Locate the cell with the specified text and output its (x, y) center coordinate. 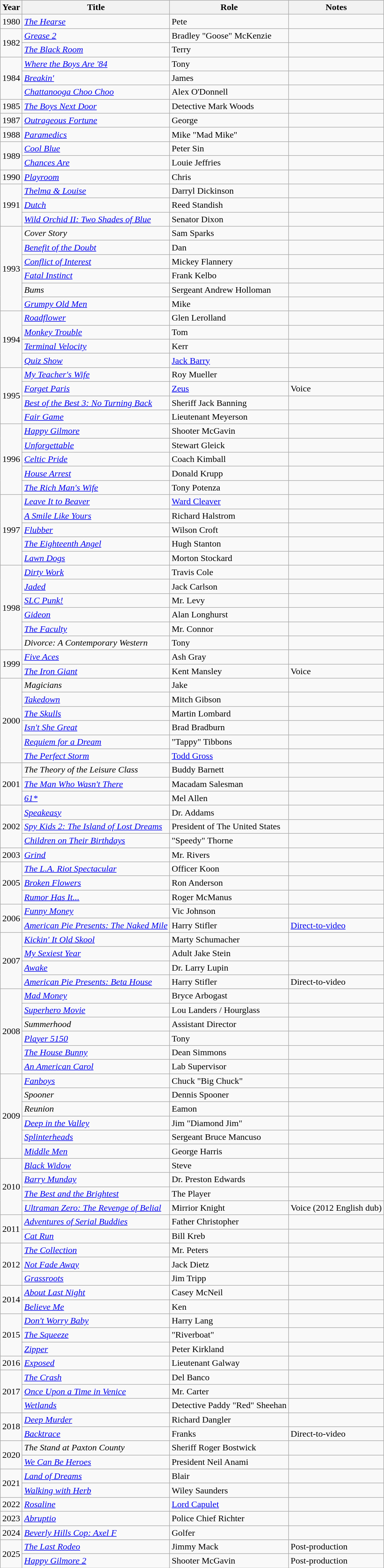
President of The United States (229, 826)
The Last Rodeo (96, 1547)
2021 (11, 1483)
Reunion (96, 1109)
Zeus (229, 388)
Cat Run (96, 1236)
Todd Gross (229, 756)
Grassroots (96, 1278)
Speakeasy (96, 812)
Fatal Instinct (96, 276)
Mr. Peters (229, 1250)
Sheriff Roger Bostwick (229, 1448)
Jack Dietz (229, 1264)
Happy Gilmore 2 (96, 1561)
Ken (229, 1306)
Ultraman Zero: The Revenge of Belial (96, 1208)
"Speedy" Thorne (229, 840)
2017 (11, 1391)
Benefit of the Doubt (96, 247)
Lord Capulet (229, 1504)
Dean Simmons (229, 1052)
Alan Longhurst (229, 614)
Franks (229, 1434)
Exposed (96, 1363)
Unforgettable (96, 445)
Travis Cole (229, 572)
Zipper (96, 1349)
Funny Money (96, 911)
Del Banco (229, 1377)
The Collection (96, 1250)
The L.A. Riot Spectacular (96, 869)
The Faculty (96, 629)
2009 (11, 1116)
Thelma & Louise (96, 191)
Marty Schumacher (229, 939)
The Eighteenth Angel (96, 544)
Black Widow (96, 1165)
Ron Anderson (229, 883)
Believe Me (96, 1306)
The Iron Giant (96, 671)
George Harris (229, 1151)
Adult Jake Stein (229, 954)
Five Aces (96, 657)
Voice (2012 English dub) (336, 1208)
Takedown (96, 699)
"Riverboat" (229, 1335)
Bryce Arbogast (229, 996)
Deep Murder (96, 1420)
Chuck "Big Chuck" (229, 1081)
2022 (11, 1504)
1989 (11, 155)
Playroom (96, 177)
We Can Be Heroes (96, 1462)
Darryl Dickinson (229, 191)
1995 (11, 396)
Jake (229, 685)
Buddy Barnett (229, 770)
Louie Jeffries (229, 163)
Where the Boys Are '84 (96, 64)
Police Chief Richter (229, 1518)
Dr. Larry Lupin (229, 968)
My Sexiest Year (96, 954)
Detective Paddy "Red" Sheehan (229, 1405)
Wild Orchid II: Two Shades of Blue (96, 219)
Conflict of Interest (96, 262)
The Crash (96, 1377)
Roadflower (96, 318)
Spy Kids 2: The Island of Lost Dreams (96, 826)
Backtrace (96, 1434)
Dutch (96, 205)
Lieutenant Galway (229, 1363)
A Smile Like Yours (96, 516)
President Neil Anami (229, 1462)
Dennis Spooner (229, 1095)
Outrageous Fortune (96, 120)
Officer Koon (229, 869)
Rumor Has It... (96, 897)
Bill Kreb (229, 1236)
Jaded (96, 586)
The Player (229, 1194)
Senator Dixon (229, 219)
Chattanooga Choo Choo (96, 92)
2024 (11, 1533)
Peter Kirkland (229, 1349)
Best of the Best 3: No Turning Back (96, 403)
Kerr (229, 346)
Sam Sparks (229, 233)
Roger McManus (229, 897)
Lawn Dogs (96, 558)
Eamon (229, 1109)
Morton Stockard (229, 558)
1991 (11, 205)
Cool Blue (96, 148)
Vic Johnson (229, 911)
2016 (11, 1363)
Kickin' It Old Skool (96, 939)
Children on Their Birthdays (96, 840)
Grumpy Old Men (96, 304)
Casey McNeil (229, 1292)
"Tappy" Tibbons (229, 742)
SLC Punk! (96, 600)
The Hearse (96, 22)
2007 (11, 961)
Steve (229, 1165)
Dr. Preston Edwards (229, 1180)
Awake (96, 968)
Roy Mueller (229, 374)
Macadam Salesman (229, 784)
The Boys Next Door (96, 106)
Chris (229, 177)
1988 (11, 134)
Sheriff Jack Banning (229, 403)
Player 5150 (96, 1038)
1998 (11, 607)
1980 (11, 22)
Role (229, 7)
Father Christopher (229, 1222)
Alex O'Donnell (229, 92)
George (229, 120)
61* (96, 798)
Once Upon a Time in Venice (96, 1391)
The House Bunny (96, 1052)
An American Carol (96, 1066)
Chances Are (96, 163)
Gideon (96, 614)
1982 (11, 43)
2008 (11, 1031)
Adventures of Serial Buddies (96, 1222)
Beverly Hills Cop: Axel F (96, 1533)
Grind (96, 854)
Flubber (96, 530)
2014 (11, 1299)
2005 (11, 883)
Requiem for a Dream (96, 742)
2012 (11, 1264)
The Skulls (96, 714)
Harry Lang (229, 1321)
Frank Kelbo (229, 276)
Notes (336, 7)
Don't Worry Baby (96, 1321)
Barry Munday (96, 1180)
Dirty Work (96, 572)
2000 (11, 721)
Bums (96, 290)
Terry (229, 50)
Isn't She Great (96, 728)
Detective Mark Woods (229, 106)
My Teacher's Wife (96, 374)
The Man Who Wasn't There (96, 784)
Richard Halstrom (229, 516)
Quiz Show (96, 360)
Reed Standish (229, 205)
1985 (11, 106)
2002 (11, 826)
Richard Dangler (229, 1420)
Mirrior Knight (229, 1208)
Terminal Velocity (96, 346)
Happy Gilmore (96, 431)
2006 (11, 918)
Year (11, 7)
The Best and the Brightest (96, 1194)
Jim Tripp (229, 1278)
Kent Mansley (229, 671)
2018 (11, 1427)
Leave It to Beaver (96, 502)
1990 (11, 177)
Mad Money (96, 996)
1984 (11, 78)
Wetlands (96, 1405)
Jim "Diamond Jim" (229, 1123)
Golfer (229, 1533)
1997 (11, 530)
Mitch Gibson (229, 699)
2020 (11, 1455)
Jack Barry (229, 360)
Mr. Connor (229, 629)
Wilson Croft (229, 530)
Brad Bradburn (229, 728)
Martin Lombard (229, 714)
Sergeant Andrew Holloman (229, 290)
Broken Flowers (96, 883)
Lab Supervisor (229, 1066)
Ward Cleaver (229, 502)
Summerhood (96, 1024)
Hugh Stanton (229, 544)
Land of Dreams (96, 1476)
The Squeeze (96, 1335)
1994 (11, 339)
Tony Potenza (229, 488)
2011 (11, 1229)
The Black Room (96, 50)
Pete (229, 22)
2015 (11, 1335)
Dan (229, 247)
Mel Allen (229, 798)
Stewart Gleick (229, 445)
Deep in the Valley (96, 1123)
Breakin' (96, 78)
Mickey Flannery (229, 262)
2023 (11, 1518)
Celtic Pride (96, 459)
Superhero Movie (96, 1010)
Mr. Rivers (229, 854)
Divorce: A Contemporary Western (96, 643)
Cover Story (96, 233)
2010 (11, 1187)
Spooner (96, 1095)
Lieutenant Meyerson (229, 417)
Coach Kimball (229, 459)
Lou Landers / Hourglass (229, 1010)
Fair Game (96, 417)
Bradley "Goose" McKenzie (229, 36)
Title (96, 7)
The Stand at Paxton County (96, 1448)
1996 (11, 459)
Ash Gray (229, 657)
Mike (229, 304)
The Perfect Storm (96, 756)
Monkey Trouble (96, 332)
1999 (11, 664)
James (229, 78)
Donald Krupp (229, 473)
Tom (229, 332)
Not Fade Away (96, 1264)
Splinterheads (96, 1137)
The Theory of the Leisure Class (96, 770)
Mike "Mad Mike" (229, 134)
Glen Lerolland (229, 318)
2001 (11, 784)
2025 (11, 1554)
Mr. Levy (229, 600)
About Last Night (96, 1292)
Blair (229, 1476)
Abruptio (96, 1518)
American Pie Presents: The Naked Mile (96, 925)
House Arrest (96, 473)
Magicians (96, 685)
Sergeant Bruce Mancuso (229, 1137)
Rosaline (96, 1504)
Walking with Herb (96, 1490)
American Pie Presents: Beta House (96, 982)
Jimmy Mack (229, 1547)
Wiley Saunders (229, 1490)
Assistant Director (229, 1024)
Forget Paris (96, 388)
The Rich Man's Wife (96, 488)
Dr. Addams (229, 812)
Fanboys (96, 1081)
2003 (11, 854)
Jack Carlson (229, 586)
1987 (11, 120)
Mr. Carter (229, 1391)
Paramedics (96, 134)
Peter Sin (229, 148)
Middle Men (96, 1151)
Grease 2 (96, 36)
1993 (11, 269)
